Output the [x, y] coordinate of the center of the cell containing the given text.  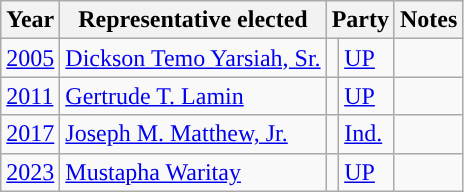
2005 [30, 58]
Notes [428, 20]
Dickson Temo Yarsiah, Sr. [193, 58]
2017 [30, 134]
Mustapha Waritay [193, 172]
Joseph M. Matthew, Jr. [193, 134]
Ind. [367, 134]
Party [360, 20]
Year [30, 20]
2011 [30, 96]
Representative elected [193, 20]
2023 [30, 172]
Gertrude T. Lamin [193, 96]
